Return the (x, y) coordinate for the center point of the cell that contains the specified text.  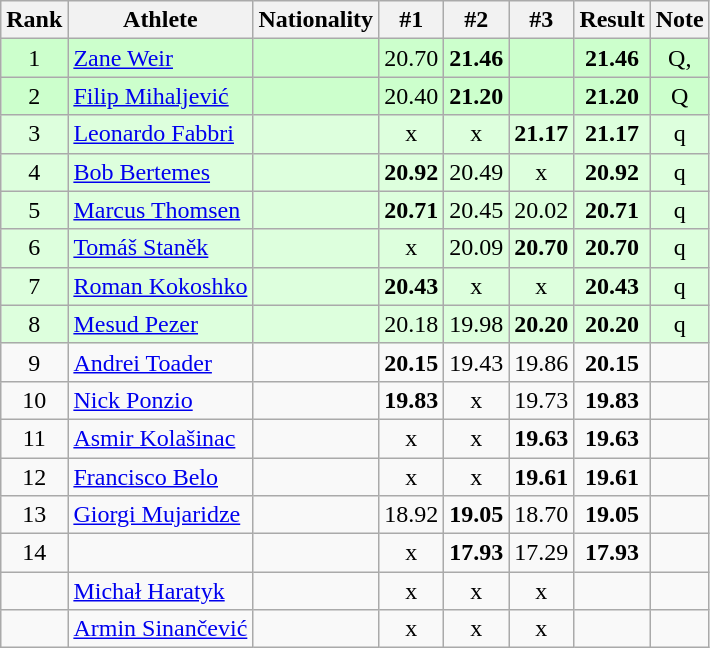
2 (34, 96)
20.49 (476, 172)
Note (680, 20)
Rank (34, 20)
19.98 (476, 324)
Athlete (160, 20)
10 (34, 400)
6 (34, 248)
Roman Kokoshko (160, 286)
8 (34, 324)
#1 (412, 20)
Zane Weir (160, 58)
Nationality (316, 20)
12 (34, 477)
Marcus Thomsen (160, 210)
20.40 (412, 96)
Mesud Pezer (160, 324)
Tomáš Staněk (160, 248)
18.70 (542, 515)
4 (34, 172)
Leonardo Fabbri (160, 134)
1 (34, 58)
Armin Sinančević (160, 629)
Q (680, 96)
Filip Mihaljević (160, 96)
20.18 (412, 324)
3 (34, 134)
Giorgi Mujaridze (160, 515)
#3 (542, 20)
19.73 (542, 400)
20.09 (476, 248)
Andrei Toader (160, 362)
Result (612, 20)
Asmir Kolašinac (160, 438)
Q, (680, 58)
11 (34, 438)
5 (34, 210)
9 (34, 362)
Nick Ponzio (160, 400)
20.45 (476, 210)
19.86 (542, 362)
19.43 (476, 362)
14 (34, 553)
17.29 (542, 553)
18.92 (412, 515)
7 (34, 286)
20.02 (542, 210)
Francisco Belo (160, 477)
#2 (476, 20)
13 (34, 515)
Bob Bertemes (160, 172)
Michał Haratyk (160, 591)
